Capture the cell that displays the provided text and extract its (X, Y) central coordinate. 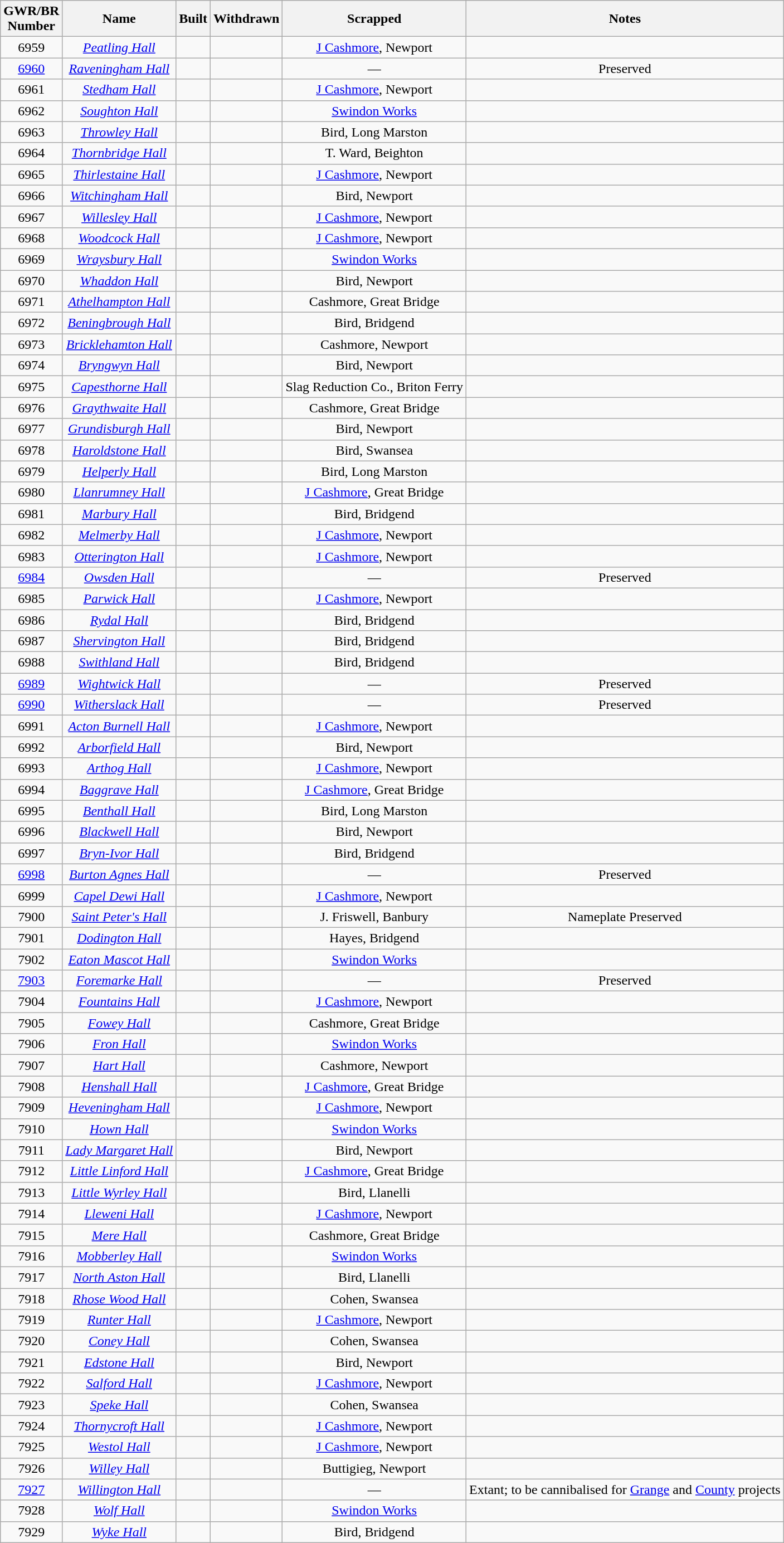
Acton Burnell Hall (119, 726)
6991 (31, 726)
7921 (31, 1362)
Salford Hall (119, 1384)
6984 (31, 577)
Stedham Hall (119, 90)
Thornbridge Hall (119, 153)
6964 (31, 153)
Built (193, 19)
6983 (31, 556)
6967 (31, 217)
6960 (31, 69)
6995 (31, 811)
Slag Reduction Co., Briton Ferry (374, 387)
Peatling Hall (119, 47)
7912 (31, 1171)
Fron Hall (119, 1044)
Scrapped (374, 19)
Marbury Hall (119, 514)
Graythwaite Hall (119, 408)
6986 (31, 620)
7911 (31, 1150)
7922 (31, 1384)
6974 (31, 366)
Beningbrough Hall (119, 323)
T. Ward, Beighton (374, 153)
Willey Hall (119, 1468)
Helperly Hall (119, 471)
North Aston Hall (119, 1277)
7917 (31, 1277)
6959 (31, 47)
Whaddon Hall (119, 280)
Soughton Hall (119, 111)
Arborfield Hall (119, 747)
Swithland Hall (119, 663)
Baggrave Hall (119, 790)
7929 (31, 1532)
7916 (31, 1256)
7907 (31, 1065)
6976 (31, 408)
Nameplate Preserved (625, 917)
Bird, Swansea (374, 450)
Shervington Hall (119, 641)
6968 (31, 238)
7926 (31, 1468)
6980 (31, 493)
7902 (31, 959)
6985 (31, 598)
6989 (31, 684)
Withdrawn (246, 19)
Coney Hall (119, 1341)
6966 (31, 196)
Extant; to be cannibalised for Grange and County projects (625, 1490)
6971 (31, 302)
6978 (31, 450)
Foremarke Hall (119, 981)
6987 (31, 641)
Llanrumney Hall (119, 493)
Lleweni Hall (119, 1214)
6998 (31, 874)
Raveningham Hall (119, 69)
Heveningham Hall (119, 1108)
7928 (31, 1511)
Fountains Hall (119, 1002)
Rydal Hall (119, 620)
7910 (31, 1129)
Benthall Hall (119, 811)
7909 (31, 1108)
Bricklehamton Hall (119, 344)
7906 (31, 1044)
Westol Hall (119, 1447)
Willington Hall (119, 1490)
Burton Agnes Hall (119, 874)
Bryngwyn Hall (119, 366)
7919 (31, 1320)
6973 (31, 344)
Owsden Hall (119, 577)
6981 (31, 514)
Wightwick Hall (119, 684)
6992 (31, 747)
Capesthorne Hall (119, 387)
6962 (31, 111)
Thirlestaine Hall (119, 174)
Speke Hall (119, 1405)
Little Wyrley Hall (119, 1192)
7920 (31, 1341)
7903 (31, 981)
6982 (31, 535)
Hart Hall (119, 1065)
Melmerby Hall (119, 535)
7900 (31, 917)
Wolf Hall (119, 1511)
6969 (31, 259)
Notes (625, 19)
Parwick Hall (119, 598)
Throwley Hall (119, 132)
6963 (31, 132)
Runter Hall (119, 1320)
6965 (31, 174)
Hayes, Bridgend (374, 938)
Otterington Hall (119, 556)
Athelhampton Hall (119, 302)
Woodcock Hall (119, 238)
6979 (31, 471)
7915 (31, 1235)
GWR/BRNumber (31, 19)
Wyke Hall (119, 1532)
Blackwell Hall (119, 832)
7908 (31, 1087)
6996 (31, 832)
Willesley Hall (119, 217)
Witchingham Hall (119, 196)
Buttigieg, Newport (374, 1468)
7924 (31, 1426)
Henshall Hall (119, 1087)
Capel Dewi Hall (119, 895)
6999 (31, 895)
Saint Peter's Hall (119, 917)
J. Friswell, Banbury (374, 917)
Hown Hall (119, 1129)
Haroldstone Hall (119, 450)
6977 (31, 429)
7901 (31, 938)
7925 (31, 1447)
Fowey Hall (119, 1023)
7905 (31, 1023)
Mobberley Hall (119, 1256)
Witherslack Hall (119, 705)
Name (119, 19)
Mere Hall (119, 1235)
6993 (31, 768)
Bryn-Ivor Hall (119, 853)
7904 (31, 1002)
Lady Margaret Hall (119, 1150)
6975 (31, 387)
7918 (31, 1299)
7923 (31, 1405)
6961 (31, 90)
Eaton Mascot Hall (119, 959)
7927 (31, 1490)
Wraysbury Hall (119, 259)
6997 (31, 853)
6990 (31, 705)
Thornycroft Hall (119, 1426)
6972 (31, 323)
Arthog Hall (119, 768)
Edstone Hall (119, 1362)
Little Linford Hall (119, 1171)
Dodington Hall (119, 938)
Rhose Wood Hall (119, 1299)
Grundisburgh Hall (119, 429)
6970 (31, 280)
7914 (31, 1214)
6988 (31, 663)
6994 (31, 790)
7913 (31, 1192)
